Determine the [X, Y] coordinate at the center of the cell enclosing the given text.  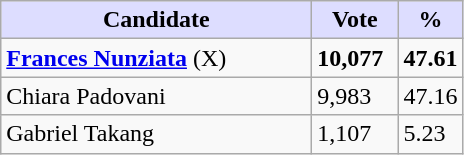
Frances Nunziata (X) [156, 58]
Candidate [156, 20]
% [430, 20]
10,077 [355, 58]
1,107 [355, 134]
Vote [355, 20]
5.23 [430, 134]
9,983 [355, 96]
Chiara Padovani [156, 96]
Gabriel Takang [156, 134]
47.61 [430, 58]
47.16 [430, 96]
